Scan for the cell matching the given text and deliver its (X, Y) coordinate at center. 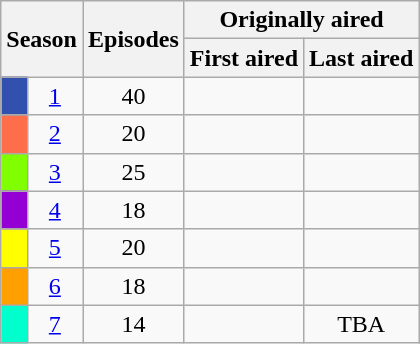
Season (42, 39)
1 (54, 96)
4 (54, 210)
7 (54, 324)
14 (133, 324)
TBA (362, 324)
3 (54, 172)
Originally aired (302, 20)
First aired (244, 58)
40 (133, 96)
5 (54, 248)
Episodes (133, 39)
25 (133, 172)
2 (54, 134)
Last aired (362, 58)
6 (54, 286)
